Search for the cell housing the specified text and yield its (X, Y) center coordinate. 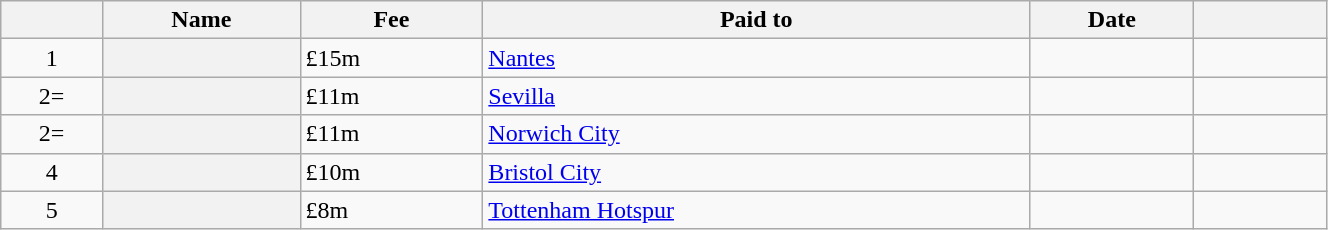
Fee (392, 20)
Paid to (756, 20)
£10m (392, 172)
Name (202, 20)
5 (52, 210)
4 (52, 172)
Bristol City (756, 172)
Sevilla (756, 96)
£15m (392, 58)
Nantes (756, 58)
Date (1112, 20)
Norwich City (756, 134)
Tottenham Hotspur (756, 210)
£8m (392, 210)
1 (52, 58)
